Search for the cell housing the specified text and yield its [x, y] center coordinate. 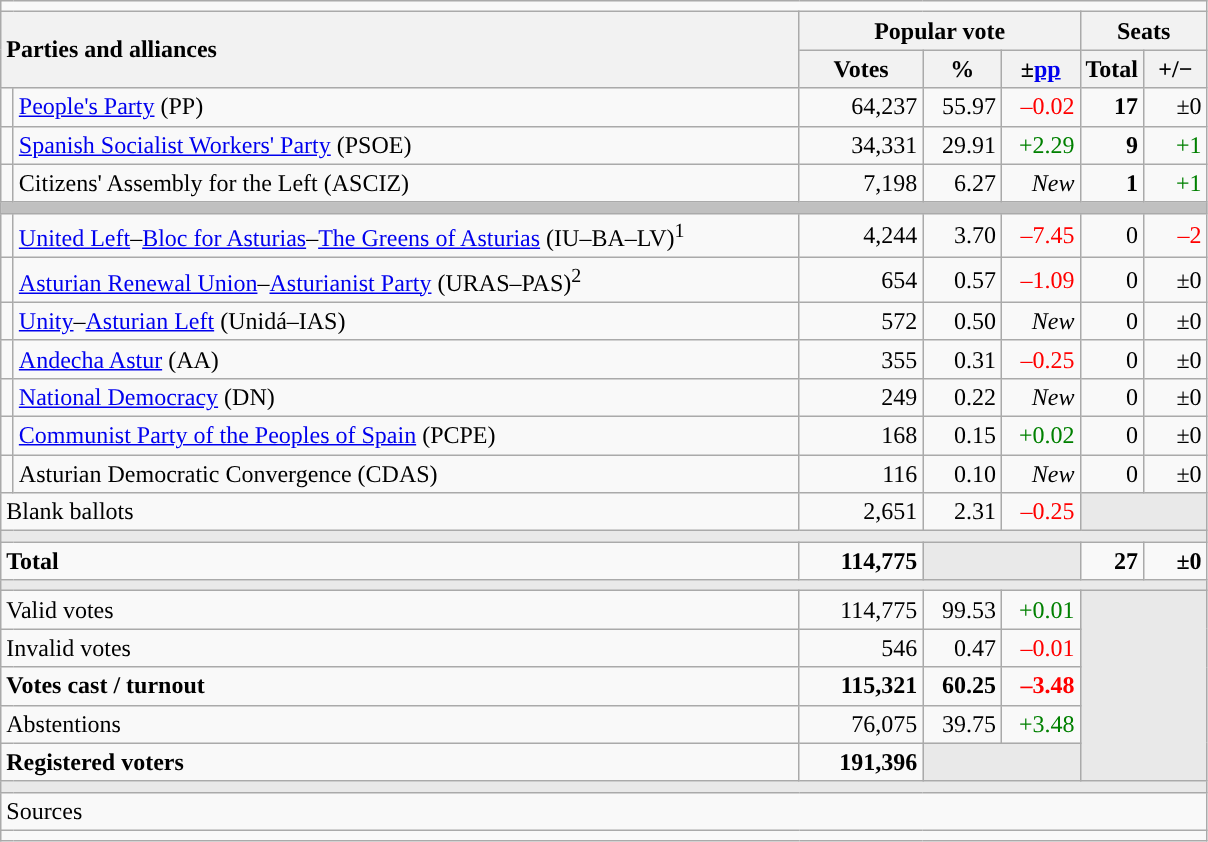
+/− [1176, 69]
+2.29 [1040, 145]
–2 [1176, 236]
Parties and alliances [400, 50]
–1.09 [1040, 280]
116 [861, 474]
9 [1112, 145]
Invalid votes [400, 648]
Popular vote [940, 31]
0.50 [962, 321]
76,075 [861, 724]
6.27 [962, 183]
55.97 [962, 107]
People's Party (PP) [406, 107]
Spanish Socialist Workers' Party (PSOE) [406, 145]
Registered voters [400, 762]
34,331 [861, 145]
Andecha Astur (AA) [406, 359]
+3.48 [1040, 724]
Sources [604, 811]
0.31 [962, 359]
115,321 [861, 686]
Abstentions [400, 724]
17 [1112, 107]
Communist Party of the Peoples of Spain (PCPE) [406, 435]
Citizens' Assembly for the Left (ASCIZ) [406, 183]
Unity–Asturian Left (Unidá–IAS) [406, 321]
+0.01 [1040, 610]
1 [1112, 183]
3.70 [962, 236]
2,651 [861, 512]
–3.48 [1040, 686]
0.22 [962, 397]
191,396 [861, 762]
0.47 [962, 648]
60.25 [962, 686]
0.15 [962, 435]
–0.01 [1040, 648]
4,244 [861, 236]
Blank ballots [400, 512]
99.53 [962, 610]
Valid votes [400, 610]
7,198 [861, 183]
572 [861, 321]
Seats [1144, 31]
2.31 [962, 512]
United Left–Bloc for Asturias–The Greens of Asturias (IU–BA–LV)1 [406, 236]
168 [861, 435]
355 [861, 359]
Votes [861, 69]
64,237 [861, 107]
Asturian Democratic Convergence (CDAS) [406, 474]
–0.02 [1040, 107]
249 [861, 397]
0.57 [962, 280]
% [962, 69]
Votes cast / turnout [400, 686]
654 [861, 280]
National Democracy (DN) [406, 397]
–7.45 [1040, 236]
29.91 [962, 145]
546 [861, 648]
Asturian Renewal Union–Asturianist Party (URAS–PAS)2 [406, 280]
0.10 [962, 474]
±pp [1040, 69]
39.75 [962, 724]
27 [1112, 561]
+0.02 [1040, 435]
